Locate the cell with the specified text and output its [x, y] center coordinate. 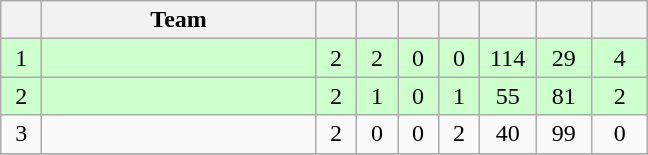
55 [508, 96]
4 [620, 58]
81 [564, 96]
40 [508, 134]
3 [22, 134]
29 [564, 58]
99 [564, 134]
Team [179, 20]
114 [508, 58]
